Determine the (X, Y) coordinate at the center of the cell enclosing the given text.  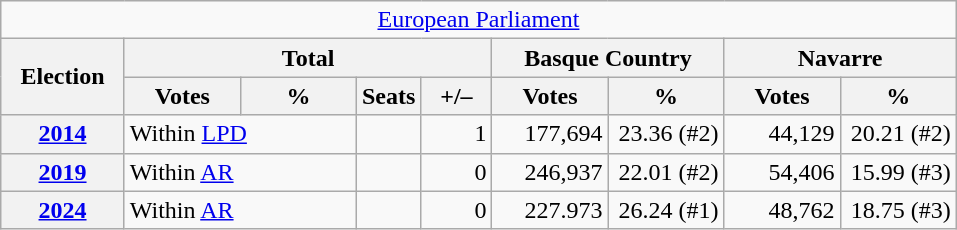
2014 (63, 134)
Basque Country (608, 58)
23.36 (#2) (666, 134)
22.01 (#2) (666, 172)
177,694 (550, 134)
227.973 (550, 210)
Within LPD (240, 134)
44,129 (782, 134)
European Parliament (478, 20)
2019 (63, 172)
54,406 (782, 172)
1 (456, 134)
15.99 (#3) (898, 172)
26.24 (#1) (666, 210)
Navarre (840, 58)
2024 (63, 210)
+/– (456, 96)
246,937 (550, 172)
18.75 (#3) (898, 210)
Election (63, 77)
20.21 (#2) (898, 134)
48,762 (782, 210)
Seats (388, 96)
Total (308, 58)
